Find where the given text appears and provide that cell's center as [X, Y] coordinate. 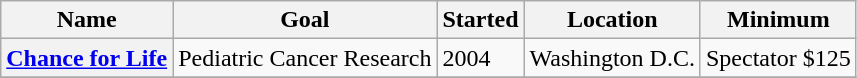
Spectator $125 [778, 58]
Chance for Life [87, 58]
Pediatric Cancer Research [305, 58]
2004 [480, 58]
Minimum [778, 20]
Location [612, 20]
Name [87, 20]
Washington D.C. [612, 58]
Started [480, 20]
Goal [305, 20]
